Return the (x, y) coordinate for the center point of the cell that contains the specified text.  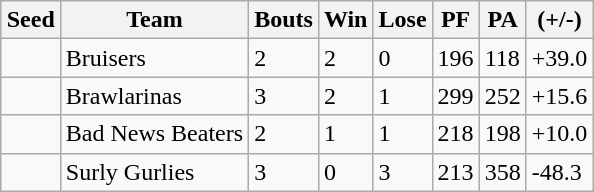
+15.6 (560, 96)
+39.0 (560, 58)
+10.0 (560, 134)
Bouts (284, 20)
118 (502, 58)
213 (456, 172)
Bad News Beaters (154, 134)
-48.3 (560, 172)
218 (456, 134)
(+/-) (560, 20)
198 (502, 134)
Win (346, 20)
299 (456, 96)
196 (456, 58)
Seed (30, 20)
Bruisers (154, 58)
PA (502, 20)
Brawlarinas (154, 96)
252 (502, 96)
358 (502, 172)
Lose (402, 20)
Surly Gurlies (154, 172)
Team (154, 20)
PF (456, 20)
